Pinpoint the cell where the given text exists, returning its (X, Y) midpoint coordinate. 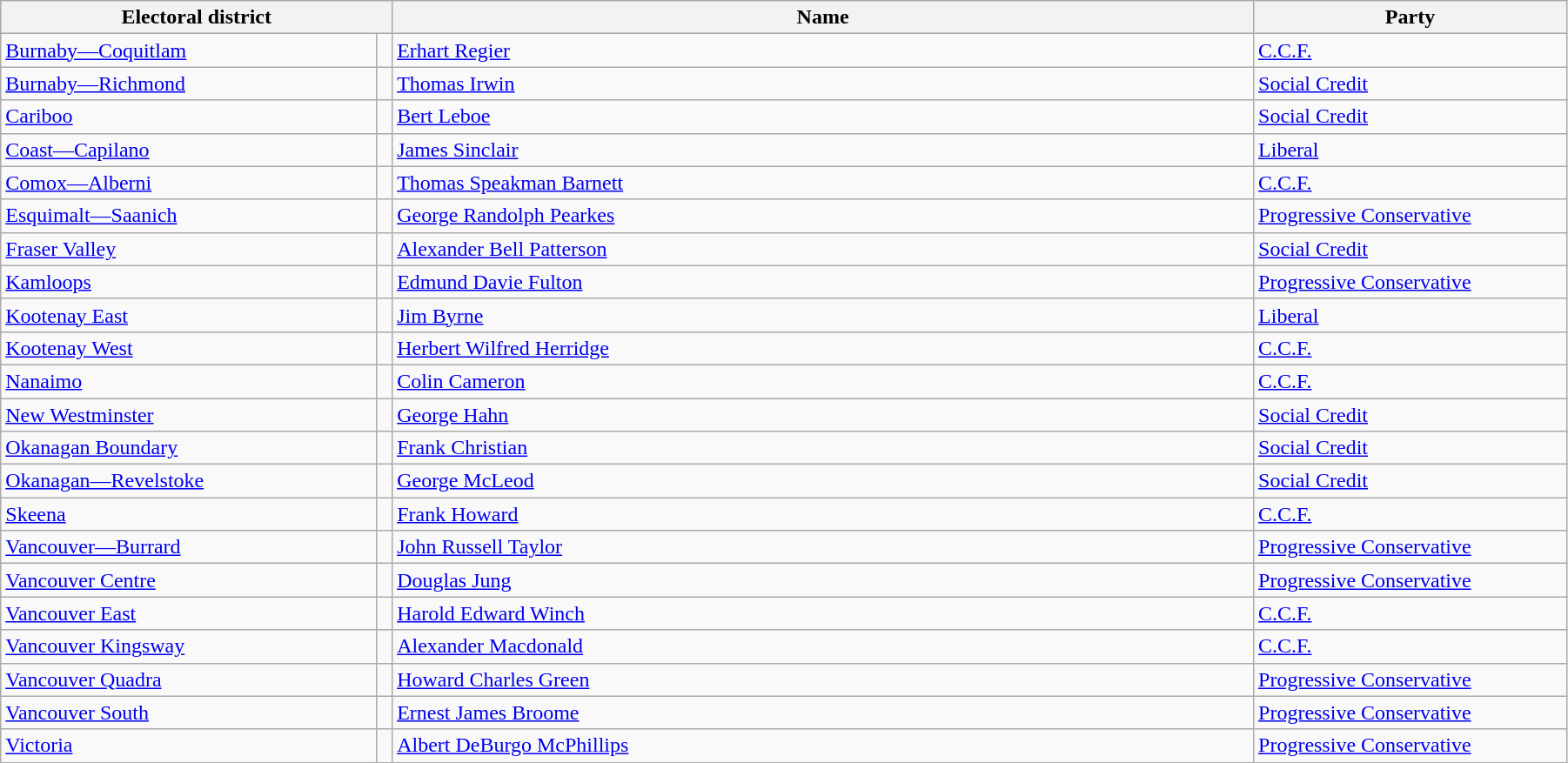
Thomas Irwin (823, 84)
Comox—Alberni (189, 183)
Victoria (189, 746)
Kootenay West (189, 348)
John Russell Taylor (823, 547)
Cariboo (189, 117)
Kamloops (189, 282)
Esquimalt—Saanich (189, 216)
Harold Edward Winch (823, 613)
Colin Cameron (823, 381)
Douglas Jung (823, 580)
Skeena (189, 514)
George Hahn (823, 415)
Okanagan Boundary (189, 448)
Frank Christian (823, 448)
Edmund Davie Fulton (823, 282)
Coast—Capilano (189, 150)
George McLeod (823, 481)
Party (1411, 17)
Frank Howard (823, 514)
Albert DeBurgo McPhillips (823, 746)
Bert Leboe (823, 117)
Alexander Bell Patterson (823, 249)
George Randolph Pearkes (823, 216)
Herbert Wilfred Herridge (823, 348)
Vancouver—Burrard (189, 547)
Okanagan—Revelstoke (189, 481)
Vancouver Centre (189, 580)
Kootenay East (189, 315)
Burnaby—Richmond (189, 84)
Name (823, 17)
Vancouver East (189, 613)
New Westminster (189, 415)
James Sinclair (823, 150)
Vancouver South (189, 713)
Erhart Regier (823, 50)
Vancouver Kingsway (189, 646)
Burnaby—Coquitlam (189, 50)
Ernest James Broome (823, 713)
Electoral district (197, 17)
Howard Charles Green (823, 679)
Fraser Valley (189, 249)
Vancouver Quadra (189, 679)
Alexander Macdonald (823, 646)
Nanaimo (189, 381)
Jim Byrne (823, 315)
Thomas Speakman Barnett (823, 183)
